Output the [X, Y] coordinate of the center of the cell containing the given text.  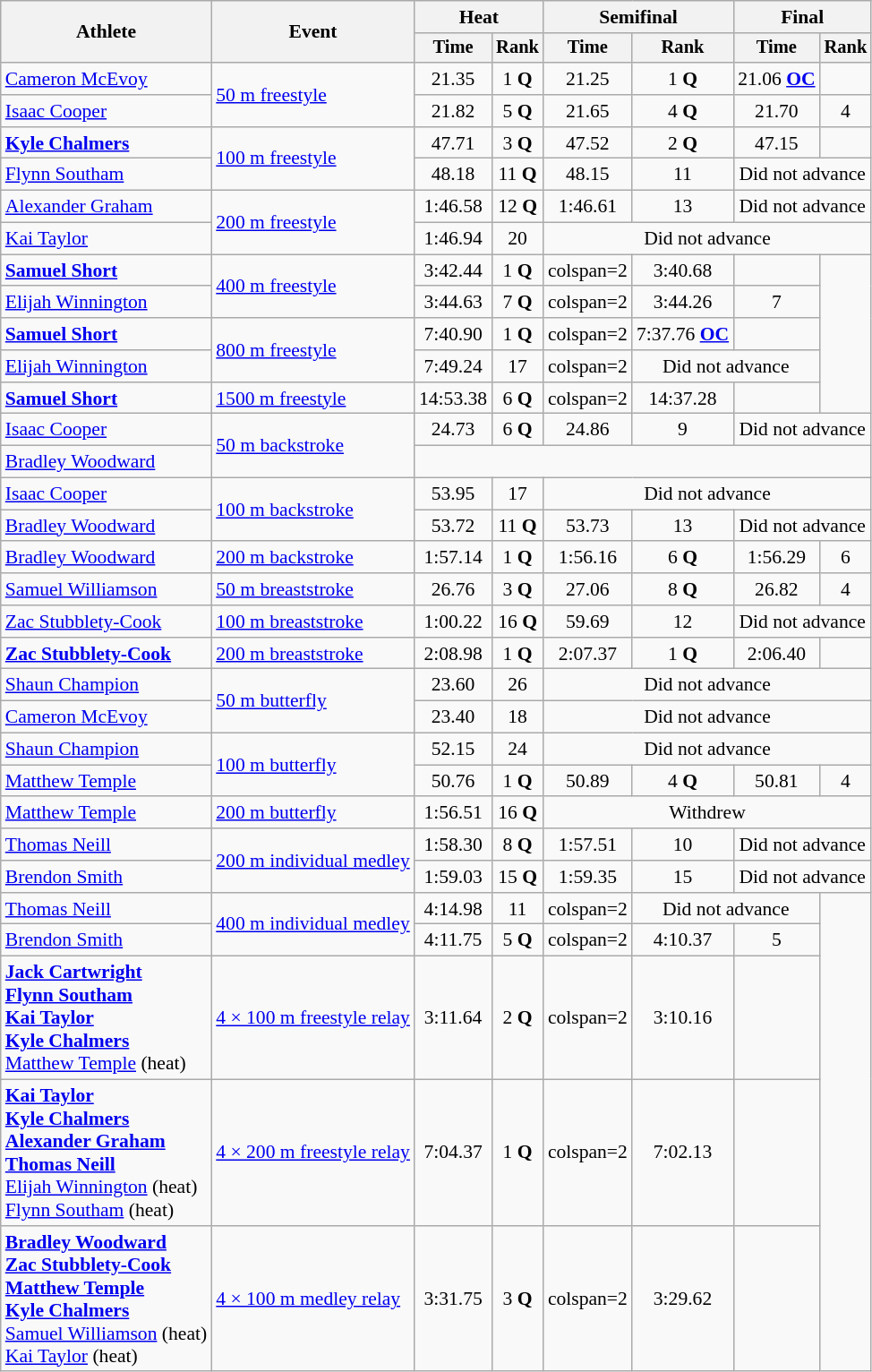
1:59.03 [453, 877]
7 Q [517, 303]
47.15 [776, 143]
52.15 [453, 750]
9 [682, 430]
53.72 [453, 526]
2:07.37 [587, 654]
4 × 100 m freestyle relay [313, 1018]
1500 m freestyle [313, 399]
1:00.22 [453, 622]
Flynn Southam [106, 175]
200 m freestyle [313, 222]
14:37.28 [682, 399]
3:31.75 [453, 1299]
15 Q [517, 877]
23.40 [453, 717]
Final [802, 17]
3:44.26 [682, 303]
27.06 [587, 589]
Withdrew [707, 813]
14:53.38 [453, 399]
21.65 [587, 111]
1:58.30 [453, 845]
24.86 [587, 430]
5 [776, 940]
3:11.64 [453, 1018]
4 × 200 m freestyle relay [313, 1153]
6 [846, 558]
59.69 [587, 622]
24.73 [453, 430]
1:56.29 [776, 558]
7 [776, 303]
21.82 [453, 111]
200 m individual medley [313, 860]
1:46.94 [453, 239]
1:56.16 [587, 558]
23.60 [453, 685]
Jack Cartwright Flynn Southam Kai Taylor Kyle Chalmers Matthew Temple (heat) [106, 1018]
3:42.44 [453, 270]
800 m freestyle [313, 349]
7:02.13 [682, 1153]
21.70 [776, 111]
1:57.51 [587, 845]
50 m backstroke [313, 446]
400 m individual medley [313, 924]
200 m breaststroke [313, 654]
53.95 [453, 494]
7:04.37 [453, 1153]
53.73 [587, 526]
3:40.68 [682, 270]
100 m butterfly [313, 765]
4:10.37 [682, 940]
Samuel Williamson [106, 589]
50.89 [587, 781]
26 [517, 685]
Semifinal [638, 17]
100 m breaststroke [313, 622]
3:44.63 [453, 303]
21.25 [587, 79]
1:56.51 [453, 813]
15 [682, 877]
50.81 [776, 781]
Athlete [106, 32]
21.06 OC [776, 79]
21.35 [453, 79]
3:10.16 [682, 1018]
200 m butterfly [313, 813]
4:14.98 [453, 909]
50 m freestyle [313, 95]
1:46.61 [587, 207]
100 m freestyle [313, 159]
47.71 [453, 143]
Kyle Chalmers [106, 143]
7:49.24 [453, 366]
7:40.90 [453, 334]
12 [682, 622]
Kai Taylor [106, 239]
4:11.75 [453, 940]
1:57.14 [453, 558]
50 m breaststroke [313, 589]
12 Q [517, 207]
1:46.58 [453, 207]
100 m backstroke [313, 510]
7:37.76 OC [682, 334]
Bradley Woodward Zac Stubblety-Cook Matthew Temple Kyle Chalmers Samuel Williamson (heat) Kai Taylor (heat) [106, 1299]
50 m butterfly [313, 700]
Kai Taylor Kyle Chalmers Alexander Graham Thomas Neill Elijah Winnington (heat) Flynn Southam (heat) [106, 1153]
20 [517, 239]
48.18 [453, 175]
Heat [479, 17]
50.76 [453, 781]
10 [682, 845]
47.52 [587, 143]
2:08.98 [453, 654]
Alexander Graham [106, 207]
26.82 [776, 589]
400 m freestyle [313, 287]
18 [517, 717]
1:59.35 [587, 877]
3:29.62 [682, 1299]
200 m backstroke [313, 558]
Event [313, 32]
4 × 100 m medley relay [313, 1299]
26.76 [453, 589]
48.15 [587, 175]
2:06.40 [776, 654]
24 [517, 750]
